Detect which cell encompasses the target text, then output its [x, y] center coordinate. 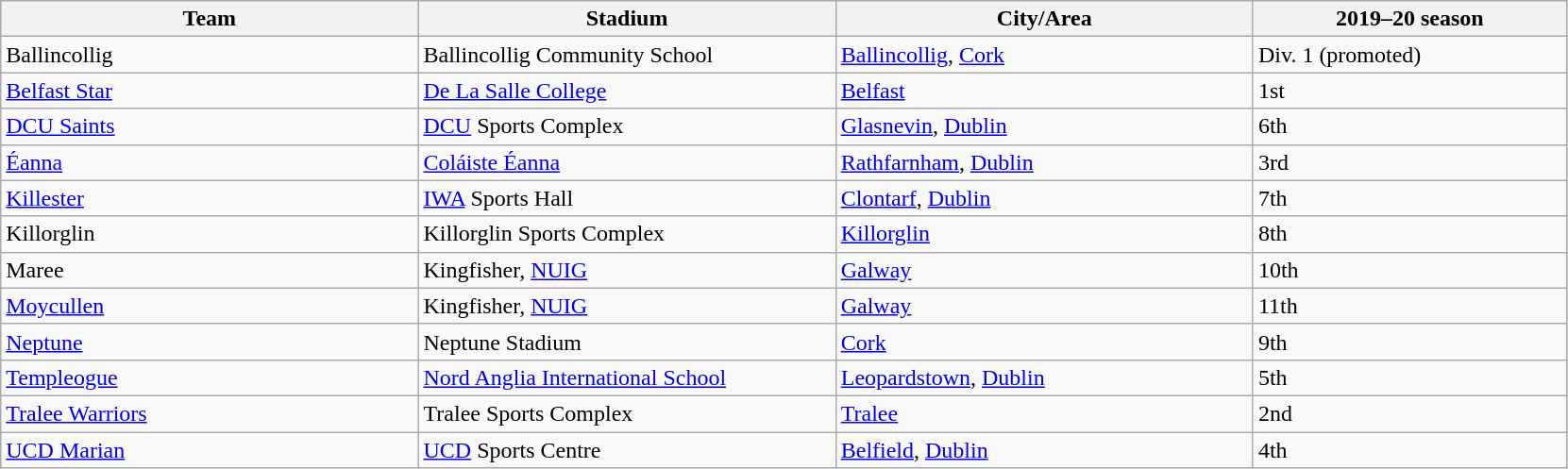
Team [210, 19]
DCU Saints [210, 126]
Glasnevin, Dublin [1044, 126]
Tralee Warriors [210, 413]
5th [1409, 377]
Killorglin Sports Complex [627, 234]
Leopardstown, Dublin [1044, 377]
Tralee [1044, 413]
UCD Marian [210, 450]
3rd [1409, 162]
Killester [210, 198]
9th [1409, 342]
Nord Anglia International School [627, 377]
1st [1409, 91]
UCD Sports Centre [627, 450]
Moycullen [210, 306]
Ballincollig Community School [627, 55]
Stadium [627, 19]
Templeogue [210, 377]
Ballincollig, Cork [1044, 55]
10th [1409, 270]
8th [1409, 234]
7th [1409, 198]
Neptune [210, 342]
Coláiste Éanna [627, 162]
Belfield, Dublin [1044, 450]
Ballincollig [210, 55]
City/Area [1044, 19]
Clontarf, Dublin [1044, 198]
Div. 1 (promoted) [1409, 55]
Belfast Star [210, 91]
4th [1409, 450]
2019–20 season [1409, 19]
Maree [210, 270]
IWA Sports Hall [627, 198]
Éanna [210, 162]
Neptune Stadium [627, 342]
Rathfarnham, Dublin [1044, 162]
11th [1409, 306]
Belfast [1044, 91]
2nd [1409, 413]
Tralee Sports Complex [627, 413]
Cork [1044, 342]
6th [1409, 126]
DCU Sports Complex [627, 126]
De La Salle College [627, 91]
